Scan for the cell matching the given text and deliver its [x, y] coordinate at center. 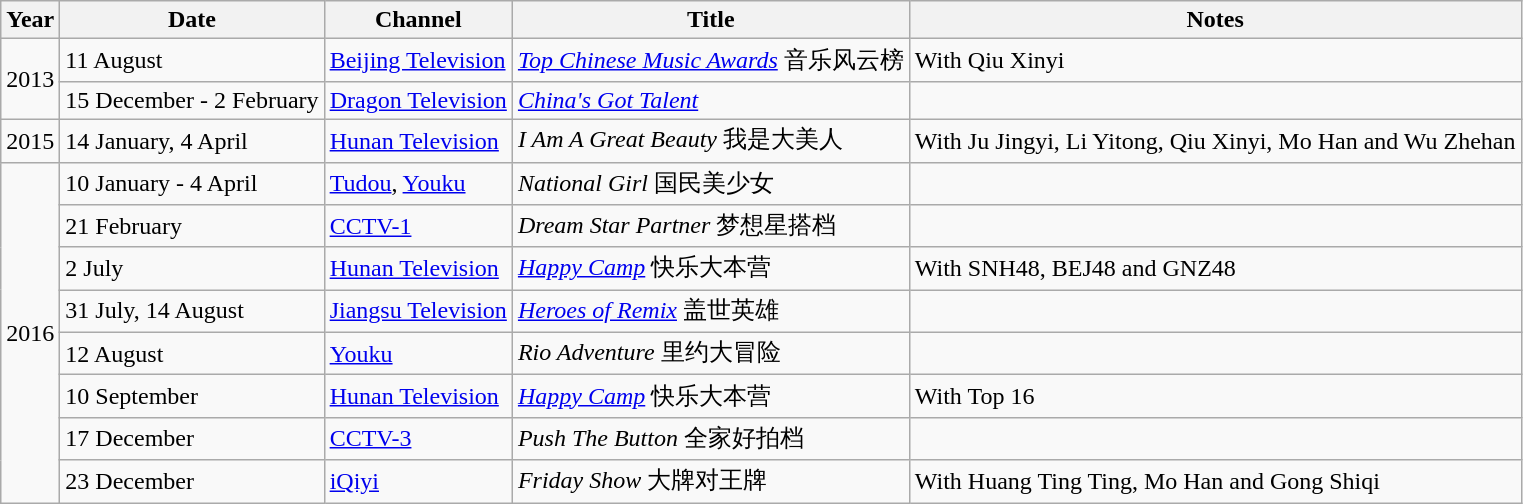
With Ju Jingyi, Li Yitong, Qiu Xinyi, Mo Han and Wu Zhehan [1215, 140]
23 December [192, 482]
With Huang Ting Ting, Mo Han and Gong Shiqi [1215, 482]
Jiangsu Television [418, 312]
2 July [192, 268]
11 August [192, 60]
Rio Adventure 里约大冒险 [710, 354]
12 August [192, 354]
17 December [192, 438]
Top Chinese Music Awards 音乐风云榜 [710, 60]
Push The Button 全家好拍档 [710, 438]
China's Got Talent [710, 100]
10 September [192, 396]
2013 [30, 80]
10 January - 4 April [192, 184]
iQiyi [418, 482]
Friday Show 大牌对王牌 [710, 482]
CCTV-3 [418, 438]
Dream Star Partner 梦想星搭档 [710, 226]
Channel [418, 20]
I Am A Great Beauty 我是大美人 [710, 140]
National Girl 国民美少女 [710, 184]
Youku [418, 354]
2016 [30, 332]
With SNH48, BEJ48 and GNZ48 [1215, 268]
21 February [192, 226]
Heroes of Remix 盖世英雄 [710, 312]
2015 [30, 140]
14 January, 4 April [192, 140]
CCTV-1 [418, 226]
Dragon Television [418, 100]
Year [30, 20]
Beijing Television [418, 60]
Tudou, Youku [418, 184]
Date [192, 20]
15 December - 2 February [192, 100]
31 July, 14 August [192, 312]
Notes [1215, 20]
With Top 16 [1215, 396]
Title [710, 20]
With Qiu Xinyi [1215, 60]
